Return the (x, y) coordinate for the center point of the cell that contains the specified text.  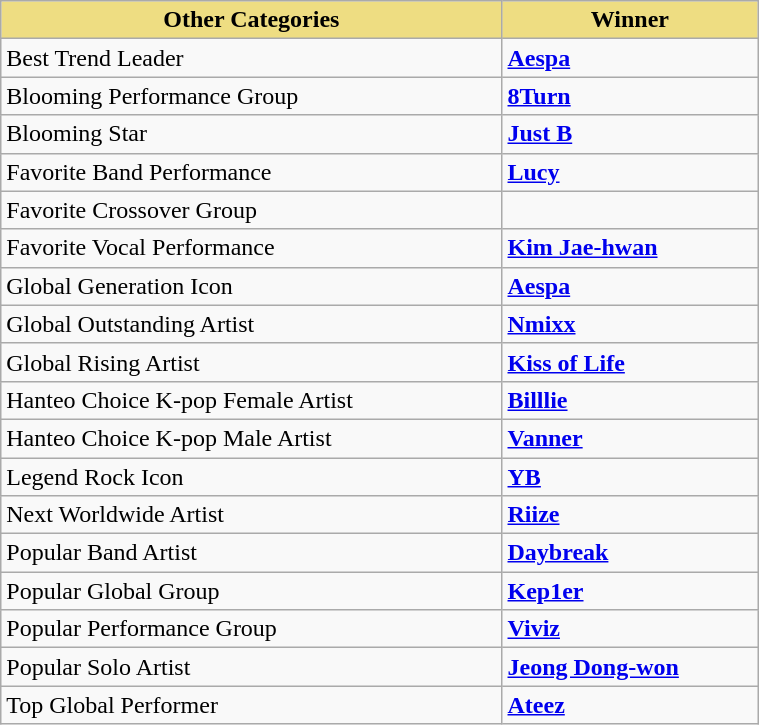
Legend Rock Icon (252, 477)
Kiss of Life (630, 362)
Jeong Dong-won (630, 667)
Kim Jae-hwan (630, 248)
Popular Global Group (252, 591)
Kep1er (630, 591)
Global Rising Artist (252, 362)
Hanteo Choice K-pop Male Artist (252, 438)
Riize (630, 515)
Favorite Band Performance (252, 172)
Favorite Vocal Performance (252, 248)
Just B (630, 134)
8Turn (630, 96)
Best Trend Leader (252, 58)
Vanner (630, 438)
Nmixx (630, 324)
Global Outstanding Artist (252, 324)
Popular Performance Group (252, 629)
Billlie (630, 400)
Blooming Star (252, 134)
Top Global Performer (252, 705)
Popular Solo Artist (252, 667)
Lucy (630, 172)
Other Categories (252, 20)
Blooming Performance Group (252, 96)
Viviz (630, 629)
Global Generation Icon (252, 286)
YB (630, 477)
Favorite Crossover Group (252, 210)
Ateez (630, 705)
Daybreak (630, 553)
Hanteo Choice K-pop Female Artist (252, 400)
Popular Band Artist (252, 553)
Winner (630, 20)
Next Worldwide Artist (252, 515)
